Capture the cell that displays the provided text and extract its (x, y) central coordinate. 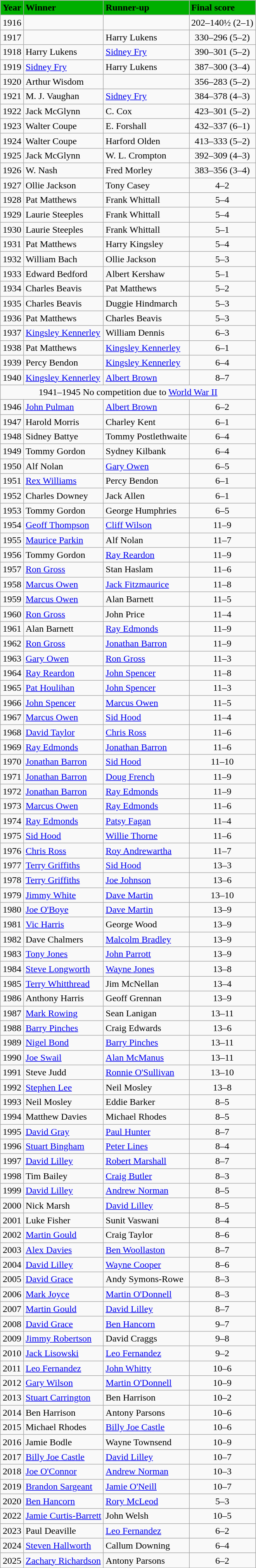
Joe O'Connor (63, 1472)
Jack Lisowski (63, 1353)
356–283 (5–2) (223, 82)
1923 (12, 126)
Rory McLeod (147, 1501)
Vic Harris (63, 925)
1928 (12, 200)
11–10 (223, 762)
Sydney Kilbank (147, 451)
1919 (12, 67)
1926 (12, 170)
1932 (12, 259)
1985 (12, 984)
1988 (12, 1028)
Zachary Richardson (63, 1560)
Winner (63, 8)
2023 (12, 1531)
Albert Kershaw (147, 274)
383–356 (3–4) (223, 170)
1968 (12, 732)
1986 (12, 998)
Eddie Barker (147, 1102)
Stan Haslam (147, 570)
Duggie Hindmarch (147, 303)
1965 (12, 688)
Ben Woollaston (147, 1250)
1937 (12, 333)
2025 (12, 1560)
1977 (12, 865)
413–333 (5–2) (223, 141)
Anthony Harris (63, 998)
Gary Wilson (63, 1383)
Jim McNellan (147, 984)
Wayne Jones (147, 969)
1936 (12, 318)
Harry Kingsley (147, 244)
2006 (12, 1294)
Matthew Davies (63, 1117)
John Welsh (147, 1516)
387–300 (3–4) (223, 67)
Harold Morris (63, 422)
1918 (12, 52)
1972 (12, 791)
Andy Symons-Rowe (147, 1279)
1982 (12, 939)
Peter Lines (147, 1146)
1981 (12, 925)
1922 (12, 111)
1998 (12, 1176)
1967 (12, 718)
Maurice Parkin (63, 540)
Runner-up (147, 8)
2018 (12, 1472)
1939 (12, 362)
Alex Davies (63, 1250)
Jack Allen (147, 496)
Robert Marshall (147, 1161)
Jimmy Robertson (63, 1338)
2007 (12, 1309)
Brandon Sargeant (63, 1486)
Arthur Wisdom (63, 82)
Rex Williams (63, 481)
1994 (12, 1117)
Sean Lanigan (147, 1013)
1955 (12, 540)
6–3 (223, 333)
4–2 (223, 185)
C. Cox (147, 111)
Tony Jones (63, 954)
1991 (12, 1072)
9–7 (223, 1324)
1916 (12, 23)
1921 (12, 96)
2010 (12, 1353)
202–140½ (2–1) (223, 23)
1979 (12, 895)
1960 (12, 614)
384–378 (4–3) (223, 96)
2024 (12, 1545)
Sidney Battye (63, 437)
330–296 (5–2) (223, 37)
John Parrott (147, 954)
Paul Hunter (147, 1132)
Edward Bedford (63, 274)
Jamie Curtis-Barrett (63, 1516)
1990 (12, 1058)
Joe Swail (63, 1058)
John Pulman (63, 407)
2019 (12, 1486)
2008 (12, 1324)
1931 (12, 244)
Dave Chalmers (63, 939)
13–4 (223, 984)
2000 (12, 1206)
Jamie Bodle (63, 1442)
2003 (12, 1250)
David Craggs (147, 1338)
10–3 (223, 1472)
2015 (12, 1427)
1969 (12, 747)
Malcolm Bradley (147, 939)
1940 (12, 377)
Tommy Postlethwaite (147, 437)
David Taylor (63, 732)
E. Forshall (147, 126)
1999 (12, 1191)
2013 (12, 1398)
Charles Downey (63, 496)
9–8 (223, 1338)
1975 (12, 836)
Alan McManus (147, 1058)
1949 (12, 451)
W. Nash (63, 170)
1946 (12, 407)
Joe O'Boye (63, 910)
Craig Edwards (147, 1028)
2012 (12, 1383)
1974 (12, 821)
1997 (12, 1161)
Mark Joyce (63, 1294)
2009 (12, 1338)
1962 (12, 643)
Geoff Thompson (63, 525)
Roy Andrewartha (147, 850)
Steve Judd (63, 1072)
Joe Johnson (147, 880)
1987 (12, 1013)
1964 (12, 673)
M. J. Vaughan (63, 96)
John Whitty (147, 1368)
1993 (12, 1102)
William Bach (63, 259)
Doug French (147, 777)
2017 (12, 1457)
Cliff Wilson (147, 525)
1950 (12, 466)
1970 (12, 762)
1984 (12, 969)
1957 (12, 570)
13–3 (223, 865)
Callum Downing (147, 1545)
Charley Kent (147, 422)
1938 (12, 348)
Steven Hallworth (63, 1545)
1971 (12, 777)
2020 (12, 1501)
1924 (12, 141)
2014 (12, 1413)
1934 (12, 289)
Year (12, 8)
Jack Fitzmaurice (147, 584)
10–2 (223, 1398)
Stuart Bingham (63, 1146)
1973 (12, 806)
Ronnie O'Sullivan (147, 1072)
2022 (12, 1516)
Harford Olden (147, 141)
Tony Casey (147, 185)
1930 (12, 230)
Sunit Vaswani (147, 1220)
Stuart Carrington (63, 1398)
1948 (12, 437)
2016 (12, 1442)
1954 (12, 525)
2002 (12, 1235)
Craig Butler (147, 1176)
1953 (12, 510)
Pat Houlihan (63, 688)
2005 (12, 1279)
Terry Whitthread (63, 984)
1951 (12, 481)
9–2 (223, 1353)
Stephen Lee (63, 1087)
1956 (12, 555)
1983 (12, 954)
1941–1945 No competition due to World War II (128, 392)
Wayne Cooper (147, 1265)
5–2 (223, 289)
John Price (147, 614)
William Dennis (147, 333)
Willie Thorne (147, 836)
1980 (12, 910)
David Gray (63, 1132)
Final score (223, 8)
10–5 (223, 1516)
1920 (12, 82)
423–301 (5–2) (223, 111)
Tim Bailey (63, 1176)
Jimmy White (63, 895)
1927 (12, 185)
1935 (12, 303)
1995 (12, 1132)
Fred Morley (147, 170)
Nigel Bond (63, 1043)
Patsy Fagan (147, 821)
Steve Longworth (63, 969)
1961 (12, 629)
1952 (12, 496)
Luke Fisher (63, 1220)
1996 (12, 1146)
W. L. Crompton (147, 155)
1959 (12, 599)
1978 (12, 880)
Paul Deaville (63, 1531)
1992 (12, 1087)
George Humphries (147, 510)
432–337 (6–1) (223, 126)
392–309 (4–3) (223, 155)
1963 (12, 659)
Jamie O'Neill (147, 1486)
1976 (12, 850)
1929 (12, 215)
1925 (12, 155)
Wayne Townsend (147, 1442)
2001 (12, 1220)
1917 (12, 37)
2004 (12, 1265)
1947 (12, 422)
Nick Marsh (63, 1206)
1933 (12, 274)
1958 (12, 584)
2011 (12, 1368)
George Wood (147, 925)
Craig Taylor (147, 1235)
1966 (12, 703)
390–301 (5–2) (223, 52)
Mark Rowing (63, 1013)
Geoff Grennan (147, 998)
1989 (12, 1043)
